Identify which cell holds the provided text, then report its (X, Y) central coordinate. 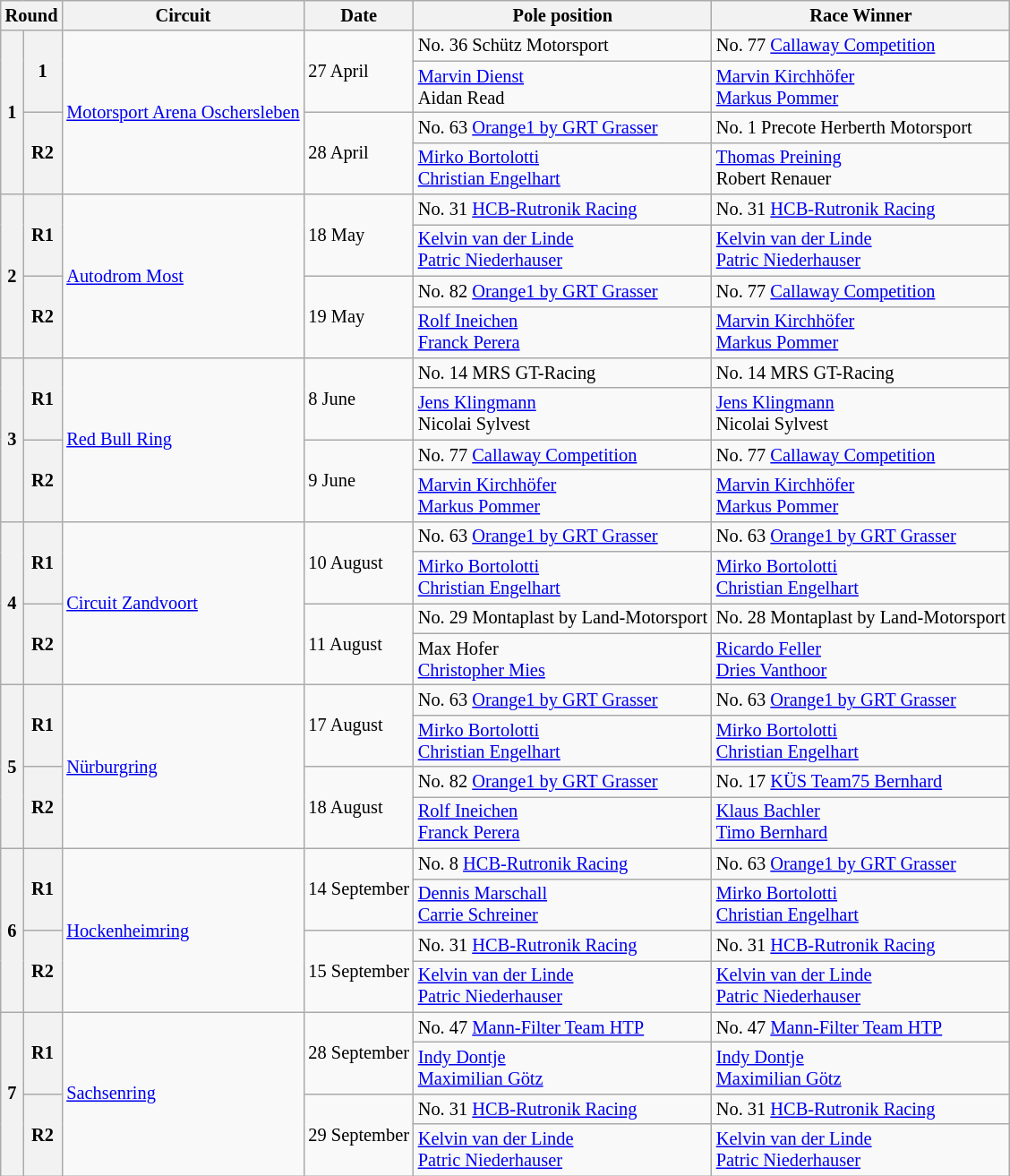
No. 36 Schütz Motorsport (562, 46)
Pole position (562, 15)
6 (13, 930)
No. 17 KÜS Team75 Bernhard (861, 782)
Ricardo Feller Dries Vanthoor (861, 659)
10 August (358, 562)
Circuit (183, 15)
15 September (358, 971)
Circuit Zandvoort (183, 604)
17 August (358, 725)
Nürburgring (183, 767)
Round (32, 15)
11 August (358, 643)
No. 8 HCB-Rutronik Racing (562, 863)
Motorsport Arena Oschersleben (183, 113)
No. 29 Montaplast by Land-Motorsport (562, 618)
8 June (358, 398)
Max Hofer Christopher Mies (562, 659)
Thomas Preining Robert Renauer (861, 168)
4 (13, 604)
9 June (358, 480)
7 (13, 1094)
Autodrom Most (183, 276)
14 September (358, 888)
28 April (358, 152)
3 (13, 439)
Hockenheimring (183, 930)
2 (13, 276)
No. 28 Montaplast by Land-Motorsport (861, 618)
No. 1 Precote Herberth Motorsport (861, 127)
Klaus Bachler Timo Bernhard (861, 822)
Marvin Dienst Aidan Read (562, 87)
Date (358, 15)
29 September (358, 1134)
Sachsenring (183, 1094)
27 April (358, 72)
18 May (358, 235)
5 (13, 767)
Dennis Marschall Carrie Schreiner (562, 905)
Race Winner (861, 15)
19 May (358, 317)
28 September (358, 1053)
18 August (358, 808)
Red Bull Ring (183, 439)
